Detect which cell encompasses the target text, then output its (x, y) center coordinate. 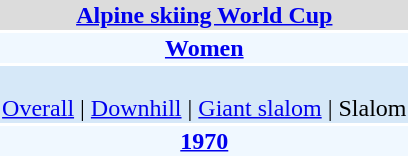
Alpine skiing World Cup (204, 15)
Overall | Downhill | Giant slalom | Slalom (204, 94)
Women (204, 48)
1970 (204, 141)
